Determine the (x, y) coordinate at the center of the cell enclosing the given text.  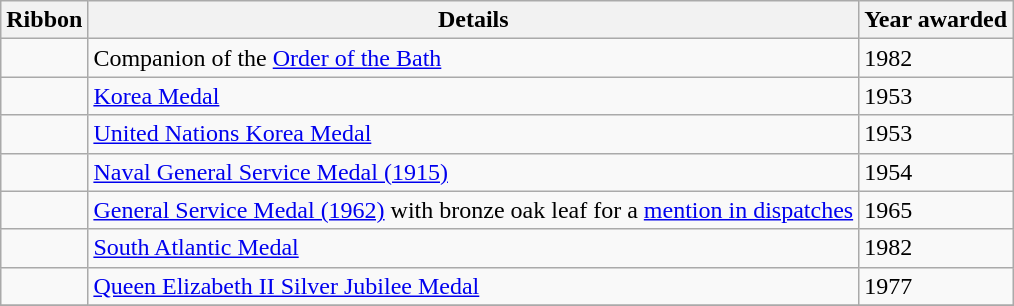
1954 (936, 172)
Korea Medal (474, 96)
1965 (936, 210)
South Atlantic Medal (474, 248)
United Nations Korea Medal (474, 134)
General Service Medal (1962) with bronze oak leaf for a mention in dispatches (474, 210)
Queen Elizabeth II Silver Jubilee Medal (474, 286)
Naval General Service Medal (1915) (474, 172)
Ribbon (44, 20)
Year awarded (936, 20)
Companion of the Order of the Bath (474, 58)
Details (474, 20)
1977 (936, 286)
